For the text-containing cell, return its midpoint in [x, y] coordinate format. 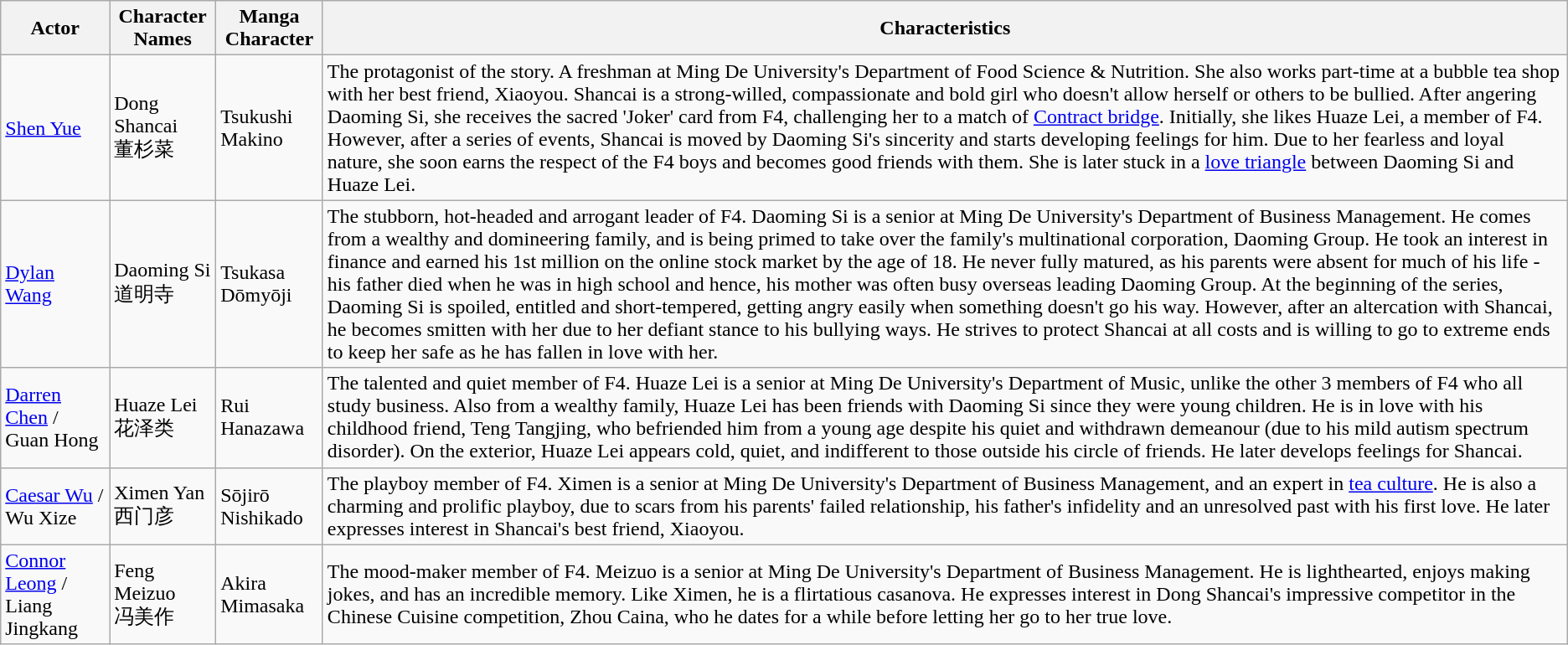
Sōjirō Nishikado [270, 506]
Tsukasa Dōmyōji [270, 284]
Dylan Wang [55, 284]
Caesar Wu / Wu Xize [55, 506]
Rui Hanazawa [270, 417]
Tsukushi Makino [270, 127]
Shen Yue [55, 127]
Connor Leong / Liang Jingkang [55, 595]
Ximen Yan西门彦 [162, 506]
Manga Character [270, 28]
Darren Chen / Guan Hong [55, 417]
Characteristics [945, 28]
Daoming Si道明寺 [162, 284]
Dong Shancai董杉菜 [162, 127]
Huaze Lei花泽类 [162, 417]
Character Names [162, 28]
Actor [55, 28]
Akira Mimasaka [270, 595]
Feng Meizuo冯美作 [162, 595]
